Return the [x, y] coordinate for the center point of the cell that contains the specified text.  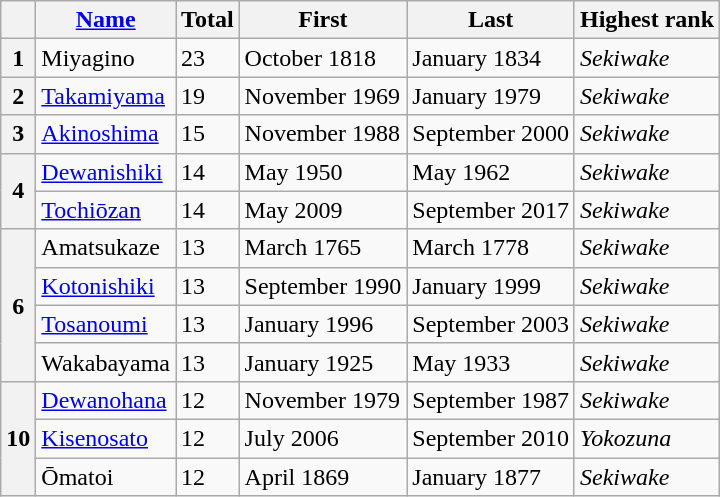
May 1933 [491, 362]
15 [208, 134]
1 [18, 58]
April 1869 [323, 477]
September 2017 [491, 210]
Kisenosato [106, 438]
10 [18, 438]
November 1988 [323, 134]
September 2000 [491, 134]
Highest rank [646, 20]
September 2003 [491, 324]
Miyagino [106, 58]
Total [208, 20]
Ōmatoi [106, 477]
Takamiyama [106, 96]
May 1950 [323, 172]
Dewanishiki [106, 172]
Kotonishiki [106, 286]
Tosanoumi [106, 324]
Tochiōzan [106, 210]
May 1962 [491, 172]
3 [18, 134]
January 1999 [491, 286]
November 1969 [323, 96]
October 1818 [323, 58]
Dewanohana [106, 400]
Amatsukaze [106, 248]
March 1778 [491, 248]
Akinoshima [106, 134]
19 [208, 96]
January 1877 [491, 477]
September 2010 [491, 438]
January 1834 [491, 58]
September 1990 [323, 286]
September 1987 [491, 400]
November 1979 [323, 400]
Last [491, 20]
First [323, 20]
4 [18, 191]
6 [18, 305]
January 1996 [323, 324]
March 1765 [323, 248]
January 1979 [491, 96]
Name [106, 20]
January 1925 [323, 362]
July 2006 [323, 438]
2 [18, 96]
23 [208, 58]
Wakabayama [106, 362]
May 2009 [323, 210]
Yokozuna [646, 438]
